Identify which cell holds the provided text, then report its [X, Y] central coordinate. 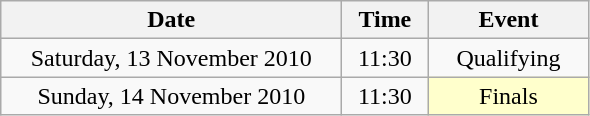
Time [385, 20]
Date [172, 20]
Finals [508, 96]
Saturday, 13 November 2010 [172, 58]
Qualifying [508, 58]
Sunday, 14 November 2010 [172, 96]
Event [508, 20]
